Return [X, Y] of the center of cell containing provided text 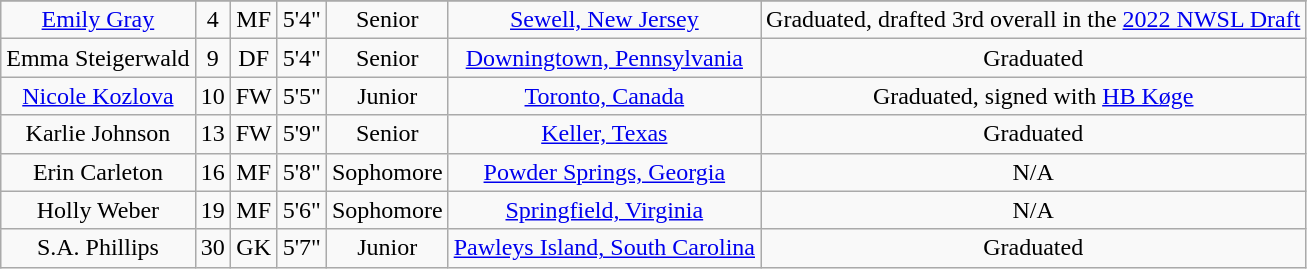
5'5" [302, 96]
Pawleys Island, South Carolina [604, 248]
Karlie Johnson [98, 134]
13 [212, 134]
5'9" [302, 134]
Holly Weber [98, 210]
Graduated, drafted 3rd overall in the 2022 NWSL Draft [1034, 20]
Powder Springs, Georgia [604, 172]
GK [254, 248]
Springfield, Virginia [604, 210]
DF [254, 58]
Sewell, New Jersey [604, 20]
19 [212, 210]
Toronto, Canada [604, 96]
16 [212, 172]
5'7" [302, 248]
Emma Steigerwald [98, 58]
4 [212, 20]
5'8" [302, 172]
Keller, Texas [604, 134]
9 [212, 58]
Downingtown, Pennsylvania [604, 58]
Graduated, signed with HB Køge [1034, 96]
10 [212, 96]
5'6" [302, 210]
Nicole Kozlova [98, 96]
S.A. Phillips [98, 248]
Erin Carleton [98, 172]
30 [212, 248]
Emily Gray [98, 20]
